Determine the (x, y) coordinate at the center of the cell enclosing the given text.  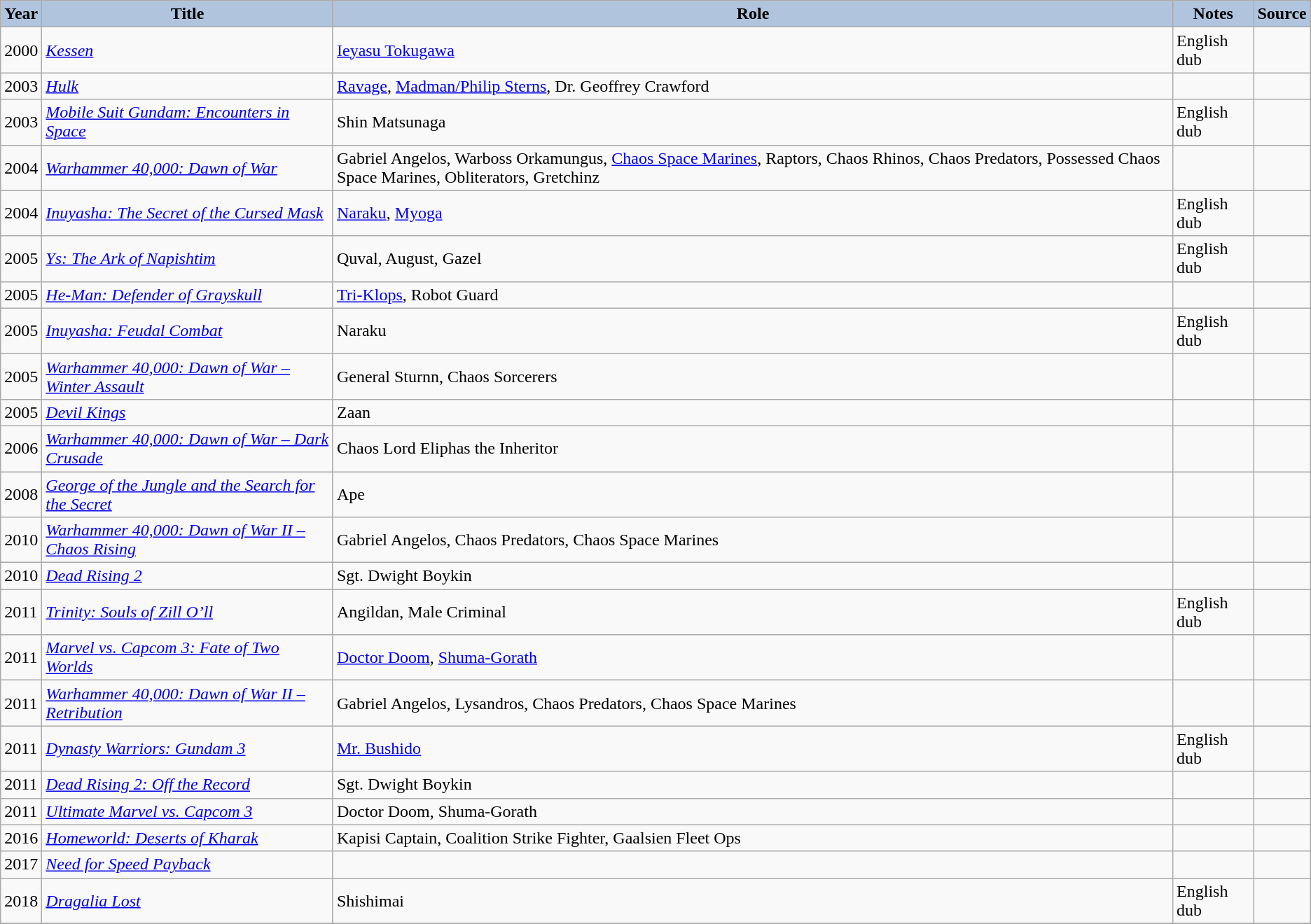
Inuyasha: Feudal Combat (188, 330)
Source (1282, 14)
2016 (21, 838)
Title (188, 14)
Angildan, Male Criminal (752, 612)
Zaan (752, 412)
Warhammer 40,000: Dawn of War II – Chaos Rising (188, 540)
Dynasty Warriors: Gundam 3 (188, 749)
Quval, August, Gazel (752, 259)
2017 (21, 864)
Shin Matsunaga (752, 122)
Ape (752, 494)
2000 (21, 50)
Inuyasha: The Secret of the Cursed Mask (188, 213)
Kapisi Captain, Coalition Strike Fighter, Gaalsien Fleet Ops (752, 838)
Notes (1213, 14)
General Sturnn, Chaos Sorcerers (752, 377)
Trinity: Souls of Zill O’ll (188, 612)
Warhammer 40,000: Dawn of War (188, 168)
Mobile Suit Gundam: Encounters in Space (188, 122)
Ieyasu Tokugawa (752, 50)
Role (752, 14)
Naraku (752, 330)
Tri-Klops, Robot Guard (752, 295)
Dead Rising 2 (188, 576)
Marvel vs. Capcom 3: Fate of Two Worlds (188, 658)
Naraku, Myoga (752, 213)
Ravage, Madman/Philip Sterns, Dr. Geoffrey Crawford (752, 86)
Ys: The Ark of Napishtim (188, 259)
Gabriel Angelos, Chaos Predators, Chaos Space Marines (752, 540)
Need for Speed Payback (188, 864)
Dragalia Lost (188, 900)
Ultimate Marvel vs. Capcom 3 (188, 811)
Devil Kings (188, 412)
2018 (21, 900)
Kessen (188, 50)
Gabriel Angelos, Lysandros, Chaos Predators, Chaos Space Marines (752, 703)
Homeworld: Deserts of Kharak (188, 838)
2008 (21, 494)
Shishimai (752, 900)
George of the Jungle and the Search for the Secret (188, 494)
He-Man: Defender of Grayskull (188, 295)
2006 (21, 448)
Warhammer 40,000: Dawn of War – Winter Assault (188, 377)
Warhammer 40,000: Dawn of War – Dark Crusade (188, 448)
Dead Rising 2: Off the Record (188, 785)
Warhammer 40,000: Dawn of War II – Retribution (188, 703)
Mr. Bushido (752, 749)
Hulk (188, 86)
Year (21, 14)
Chaos Lord Eliphas the Inheritor (752, 448)
